Return (X, Y) of the center of cell containing provided text 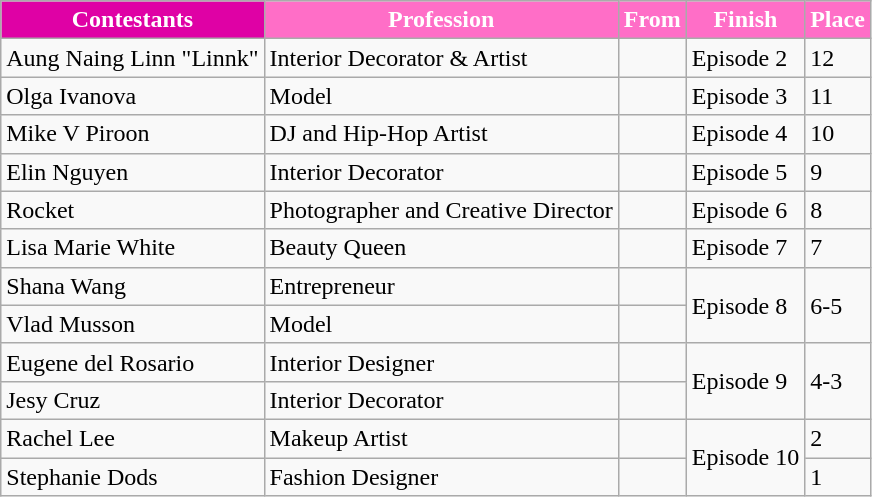
Makeup Artist (441, 438)
Eugene del Rosario (132, 362)
From (652, 20)
Vlad Musson (132, 324)
Rocket (132, 210)
Interior Designer (441, 362)
Interior Decorator & Artist (441, 58)
Episode 5 (745, 172)
Beauty Queen (441, 248)
Finish (745, 20)
Jesy Cruz (132, 400)
Episode 7 (745, 248)
11 (838, 96)
Olga Ivanova (132, 96)
Mike V Piroon (132, 134)
Episode 3 (745, 96)
1 (838, 477)
Aung Naing Linn "Linnk" (132, 58)
Episode 2 (745, 58)
Episode 10 (745, 457)
Fashion Designer (441, 477)
Episode 8 (745, 305)
DJ and Hip-Hop Artist (441, 134)
Rachel Lee (132, 438)
Elin Nguyen (132, 172)
8 (838, 210)
6-5 (838, 305)
Place (838, 20)
7 (838, 248)
4-3 (838, 381)
Episode 9 (745, 381)
Profession (441, 20)
Stephanie Dods (132, 477)
9 (838, 172)
10 (838, 134)
Photographer and Creative Director (441, 210)
Episode 4 (745, 134)
Lisa Marie White (132, 248)
Shana Wang (132, 286)
Contestants (132, 20)
Episode 6 (745, 210)
12 (838, 58)
2 (838, 438)
Entrepreneur (441, 286)
